Return [X, Y] of the center of cell containing provided text 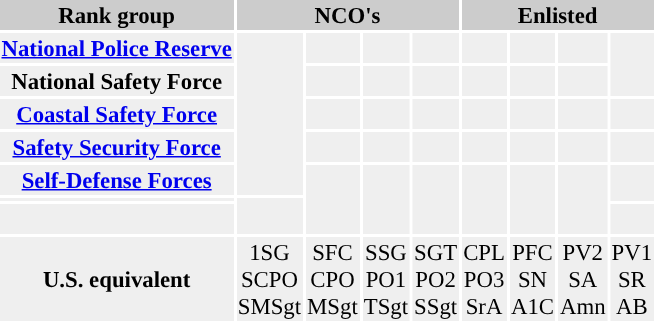
Self-Defense Forces [116, 180]
SFCCPOMSgt [333, 279]
National Safety Force [116, 81]
PV2SAAmn [582, 279]
Coastal Safety Force [116, 114]
PV1SRAB [632, 279]
Enlisted [558, 15]
SGTPO2SSgt [436, 279]
Rank group [116, 15]
PFCSNA1C [532, 279]
1SGSCPOSMSgt [269, 279]
NCO's [347, 15]
U.S. equivalent [116, 279]
National Police Reserve [116, 48]
SSGPO1TSgt [386, 279]
CPLPO3SrA [484, 279]
Safety Security Force [116, 147]
